Provide the (x, y) coordinate of the cell's center where the given text is located.  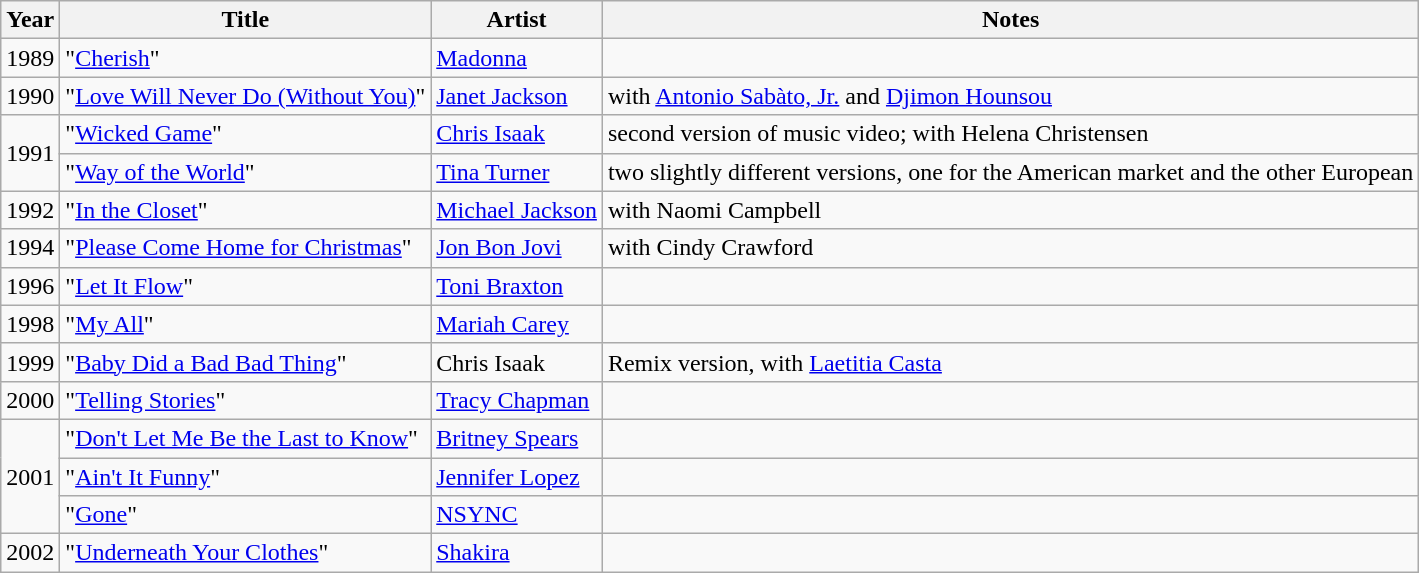
Tracy Chapman (517, 400)
"Wicked Game" (246, 134)
Remix version, with Laetitia Casta (1010, 362)
with Cindy Crawford (1010, 248)
"In the Closet" (246, 210)
Title (246, 20)
2002 (30, 553)
"Ain't It Funny" (246, 477)
with Naomi Campbell (1010, 210)
"Love Will Never Do (Without You)" (246, 96)
Artist (517, 20)
"Baby Did a Bad Bad Thing" (246, 362)
second version of music video; with Helena Christensen (1010, 134)
1990 (30, 96)
"Let It Flow" (246, 286)
1989 (30, 58)
Shakira (517, 553)
NSYNC (517, 515)
"Please Come Home for Christmas" (246, 248)
"My All" (246, 324)
Jennifer Lopez (517, 477)
1996 (30, 286)
two slightly different versions, one for the American market and the other European (1010, 172)
Toni Braxton (517, 286)
"Gone" (246, 515)
Jon Bon Jovi (517, 248)
"Telling Stories" (246, 400)
"Cherish" (246, 58)
Year (30, 20)
Michael Jackson (517, 210)
Britney Spears (517, 438)
Janet Jackson (517, 96)
Mariah Carey (517, 324)
2001 (30, 476)
Tina Turner (517, 172)
1992 (30, 210)
Notes (1010, 20)
2000 (30, 400)
1998 (30, 324)
1991 (30, 153)
with Antonio Sabàto, Jr. and Djimon Hounsou (1010, 96)
1999 (30, 362)
"Don't Let Me Be the Last to Know" (246, 438)
Madonna (517, 58)
"Underneath Your Clothes" (246, 553)
1994 (30, 248)
"Way of the World" (246, 172)
